Extract the (X, Y) coordinate from the center of the cell holding the provided text.  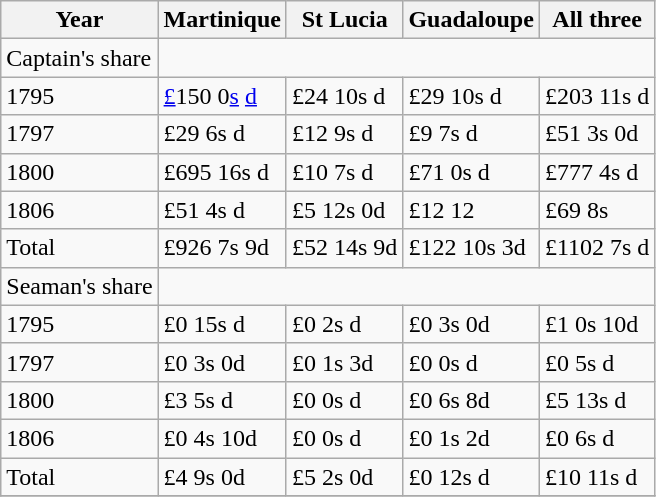
£0 6s 8d (471, 400)
£69 8s (597, 210)
£29 10s d (471, 96)
£150 0s d (222, 96)
£9 7s d (471, 134)
£0 15s d (222, 324)
£203 11s d (597, 96)
£926 7s 9d (222, 248)
£3 5s d (222, 400)
£122 10s 3d (471, 248)
Captain's share (80, 58)
£0 2s d (344, 324)
£0 6s d (597, 438)
£1 0s 10d (597, 324)
£52 14s 9d (344, 248)
£71 0s d (471, 172)
£5 13s d (597, 400)
£777 4s d (597, 172)
£10 7s d (344, 172)
£4 9s 0d (222, 477)
Martinique (222, 20)
£12 12 (471, 210)
Year (80, 20)
£0 1s 3d (344, 362)
£695 16s d (222, 172)
All three (597, 20)
£1102 7s d (597, 248)
£51 4s d (222, 210)
£0 12s d (471, 477)
£10 11s d (597, 477)
£29 6s d (222, 134)
St Lucia (344, 20)
£51 3s 0d (597, 134)
£12 9s d (344, 134)
£5 2s 0d (344, 477)
£24 10s d (344, 96)
Seaman's share (80, 286)
£5 12s 0d (344, 210)
£0 1s 2d (471, 438)
Guadaloupe (471, 20)
£0 5s d (597, 362)
£0 4s 10d (222, 438)
